Provide the [X, Y] coordinate of the cell's center where the given text is located.  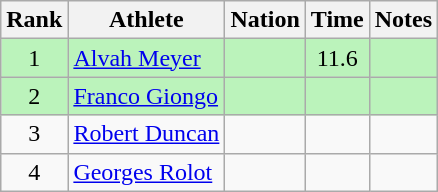
3 [34, 134]
11.6 [337, 58]
2 [34, 96]
Notes [403, 20]
Nation [265, 20]
Franco Giongo [146, 96]
Robert Duncan [146, 134]
Athlete [146, 20]
Alvah Meyer [146, 58]
Rank [34, 20]
Georges Rolot [146, 172]
Time [337, 20]
4 [34, 172]
1 [34, 58]
